Identify which cell holds the provided text, then report its [X, Y] central coordinate. 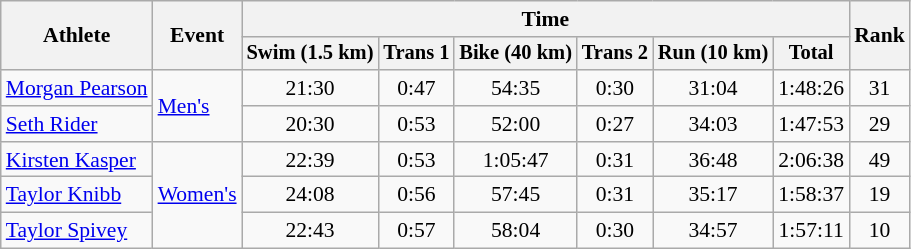
1:58:37 [811, 195]
29 [880, 124]
19 [880, 195]
21:30 [310, 88]
24:08 [310, 195]
Event [198, 36]
35:17 [713, 195]
0:47 [416, 88]
Rank [880, 36]
34:03 [713, 124]
1:48:26 [811, 88]
Athlete [77, 36]
22:39 [310, 160]
1:57:11 [811, 231]
Bike (40 km) [516, 54]
Run (10 km) [713, 54]
49 [880, 160]
Morgan Pearson [77, 88]
Taylor Spivey [77, 231]
Trans 2 [615, 54]
Time [546, 19]
10 [880, 231]
0:27 [615, 124]
Men's [198, 106]
31 [880, 88]
Trans 1 [416, 54]
1:47:53 [811, 124]
2:06:38 [811, 160]
36:48 [713, 160]
52:00 [516, 124]
0:56 [416, 195]
Seth Rider [77, 124]
57:45 [516, 195]
Kirsten Kasper [77, 160]
Total [811, 54]
1:05:47 [516, 160]
Swim (1.5 km) [310, 54]
Taylor Knibb [77, 195]
0:57 [416, 231]
58:04 [516, 231]
20:30 [310, 124]
54:35 [516, 88]
Women's [198, 196]
34:57 [713, 231]
31:04 [713, 88]
22:43 [310, 231]
